Capture the cell that displays the provided text and extract its [X, Y] central coordinate. 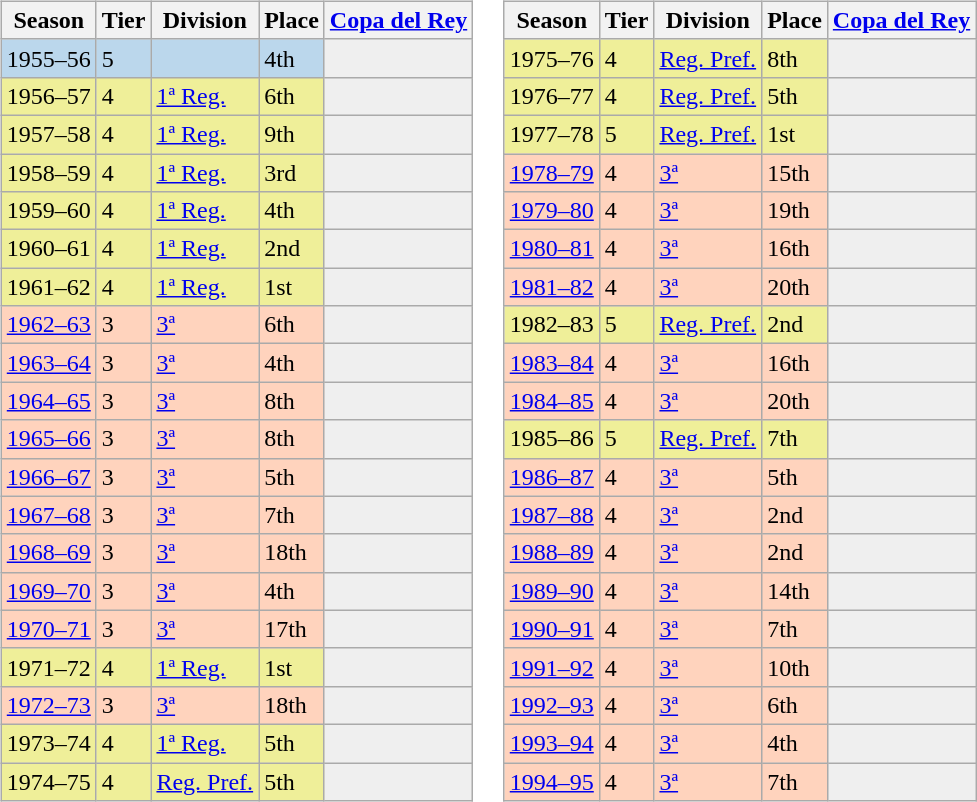
1969–70 [48, 591]
1980–81 [552, 249]
10th [795, 667]
1979–80 [552, 211]
15th [795, 173]
1982–83 [552, 325]
1955–56 [48, 58]
1985–86 [552, 439]
1984–85 [552, 401]
1993–94 [552, 743]
1967–68 [48, 515]
1971–72 [48, 667]
1987–88 [552, 515]
1972–73 [48, 705]
1960–61 [48, 249]
1990–91 [552, 629]
1966–67 [48, 477]
1961–62 [48, 287]
1957–58 [48, 134]
3rd [292, 173]
1981–82 [552, 287]
1974–75 [48, 781]
1958–59 [48, 173]
1992–93 [552, 705]
1978–79 [552, 173]
17th [292, 629]
1977–78 [552, 134]
1968–69 [48, 553]
1994–95 [552, 781]
19th [795, 211]
14th [795, 591]
1988–89 [552, 553]
1973–74 [48, 743]
1964–65 [48, 401]
1983–84 [552, 363]
1975–76 [552, 58]
1965–66 [48, 439]
1991–92 [552, 667]
9th [292, 134]
1989–90 [552, 591]
1963–64 [48, 363]
1959–60 [48, 211]
1970–71 [48, 629]
1976–77 [552, 96]
1956–57 [48, 96]
1986–87 [552, 477]
1962–63 [48, 325]
